Find where the given text appears and provide that cell's center as [x, y] coordinate. 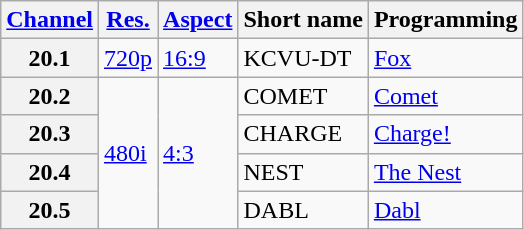
COMET [303, 96]
Channel [50, 20]
The Nest [446, 172]
20.1 [50, 58]
480i [128, 153]
KCVU-DT [303, 58]
4:3 [198, 153]
Programming [446, 20]
720p [128, 58]
Dabl [446, 210]
16:9 [198, 58]
20.4 [50, 172]
20.3 [50, 134]
Res. [128, 20]
Short name [303, 20]
Charge! [446, 134]
Fox [446, 58]
DABL [303, 210]
Comet [446, 96]
20.5 [50, 210]
Aspect [198, 20]
20.2 [50, 96]
NEST [303, 172]
CHARGE [303, 134]
